Provide the (X, Y) coordinate of the cell's center where the given text is located.  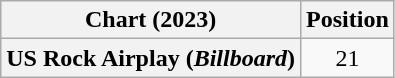
21 (348, 58)
Chart (2023) (151, 20)
Position (348, 20)
US Rock Airplay (Billboard) (151, 58)
